Return the (x, y) coordinate for the center point of the cell that contains the specified text.  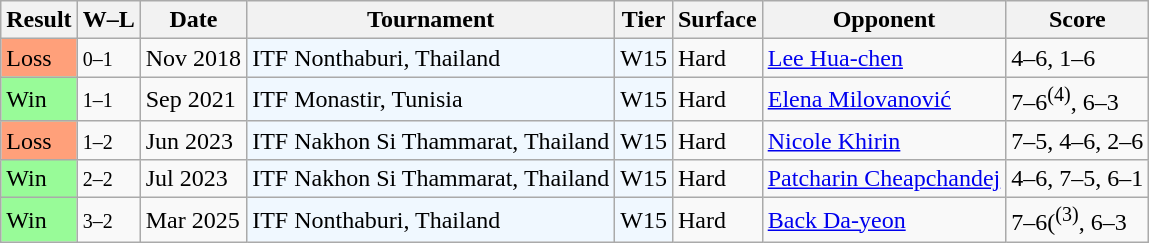
7–5, 4–6, 2–6 (1078, 140)
2–2 (108, 178)
Elena Milovanović (884, 100)
Jul 2023 (193, 178)
Result (39, 20)
Lee Hua-chen (884, 58)
4–6, 1–6 (1078, 58)
4–6, 7–5, 6–1 (1078, 178)
3–2 (108, 220)
Jun 2023 (193, 140)
Tournament (431, 20)
Nicole Khirin (884, 140)
Sep 2021 (193, 100)
Score (1078, 20)
1–2 (108, 140)
Surface (717, 20)
Mar 2025 (193, 220)
Opponent (884, 20)
1–1 (108, 100)
W–L (108, 20)
7–6(4), 6–3 (1078, 100)
0–1 (108, 58)
ITF Monastir, Tunisia (431, 100)
Nov 2018 (193, 58)
7–6((3), 6–3 (1078, 220)
Tier (644, 20)
Patcharin Cheapchandej (884, 178)
Date (193, 20)
Back Da-yeon (884, 220)
